Return the [x, y] coordinate for the center point of the cell that contains the specified text.  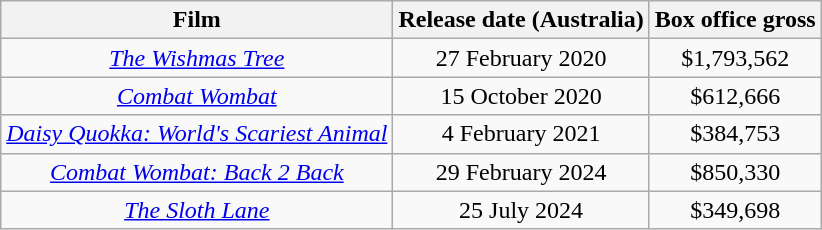
25 July 2024 [521, 210]
15 October 2020 [521, 96]
29 February 2024 [521, 172]
$850,330 [735, 172]
Box office gross [735, 20]
Daisy Quokka: World's Scariest Animal [197, 134]
Combat Wombat [197, 96]
The Sloth Lane [197, 210]
$612,666 [735, 96]
The Wishmas Tree [197, 58]
4 February 2021 [521, 134]
$349,698 [735, 210]
Combat Wombat: Back 2 Back [197, 172]
$1,793,562 [735, 58]
27 February 2020 [521, 58]
Release date (Australia) [521, 20]
$384,753 [735, 134]
Film [197, 20]
